Output the [x, y] coordinate of the center of the cell containing the given text.  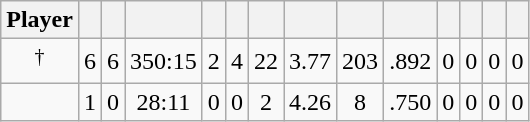
1 [90, 102]
4 [236, 62]
Player [40, 20]
22 [266, 62]
4.26 [310, 102]
350:15 [164, 62]
28:11 [164, 102]
203 [360, 62]
.892 [410, 62]
† [40, 62]
8 [360, 102]
.750 [410, 102]
3.77 [310, 62]
